Locate the cell with the specified text and output its (x, y) center coordinate. 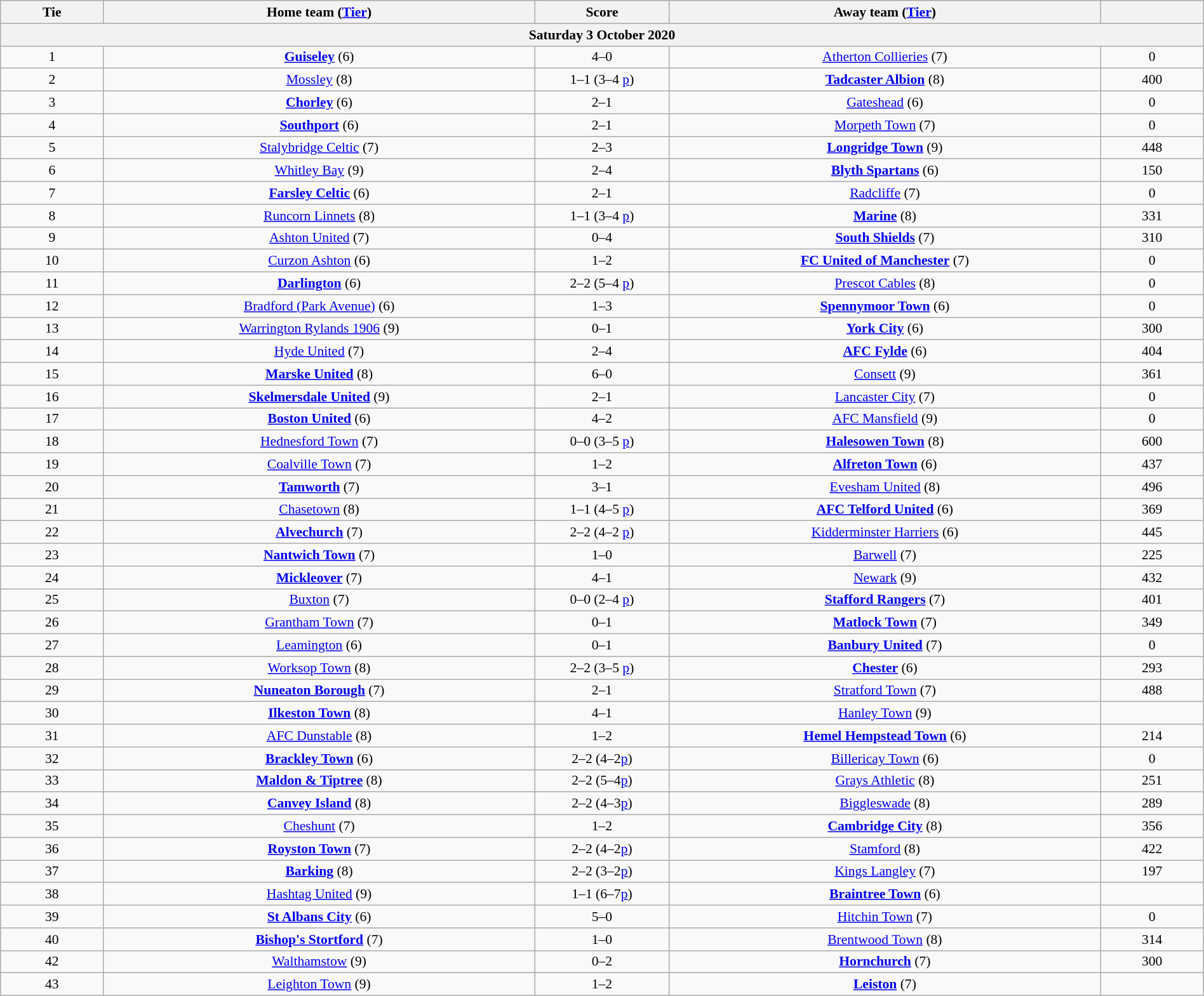
13 (52, 329)
Tie (52, 12)
19 (52, 465)
2–2 (5–4p) (602, 781)
Radcliffe (7) (885, 193)
488 (1152, 691)
24 (52, 578)
369 (1152, 510)
AFC Mansfield (9) (885, 419)
Evesham United (8) (885, 487)
Banbury United (7) (885, 646)
Saturday 3 October 2020 (602, 35)
400 (1152, 80)
8 (52, 216)
Skelmersdale United (9) (319, 397)
34 (52, 804)
600 (1152, 442)
9 (52, 238)
Brentwood Town (8) (885, 940)
Stratford Town (7) (885, 691)
Newark (9) (885, 578)
23 (52, 555)
12 (52, 306)
40 (52, 940)
Runcorn Linnets (8) (319, 216)
2 (52, 80)
Canvey Island (8) (319, 804)
Brackley Town (6) (319, 759)
Score (602, 12)
Home team (Tier) (319, 12)
Longridge Town (9) (885, 148)
Barking (8) (319, 872)
Farsley Celtic (6) (319, 193)
1–3 (602, 306)
251 (1152, 781)
32 (52, 759)
Alfreton Town (6) (885, 465)
437 (1152, 465)
Kidderminster Harriers (6) (885, 533)
225 (1152, 555)
6 (52, 171)
South Shields (7) (885, 238)
York City (6) (885, 329)
293 (1152, 668)
Hashtag United (9) (319, 894)
2–2 (4–3p) (602, 804)
25 (52, 600)
Mickleover (7) (319, 578)
20 (52, 487)
Hednesford Town (7) (319, 442)
Hornchurch (7) (885, 962)
Hitchin Town (7) (885, 917)
Nantwich Town (7) (319, 555)
Ilkeston Town (8) (319, 714)
Chorley (6) (319, 103)
Gateshead (6) (885, 103)
Alvechurch (7) (319, 533)
0–2 (602, 962)
496 (1152, 487)
Leamington (6) (319, 646)
Hanley Town (9) (885, 714)
Ashton United (7) (319, 238)
Away team (Tier) (885, 12)
3–1 (602, 487)
1 (52, 57)
1–1 (4–5 p) (602, 510)
Barwell (7) (885, 555)
18 (52, 442)
Atherton Collieries (7) (885, 57)
356 (1152, 827)
26 (52, 623)
0–0 (3–5 p) (602, 442)
FC United of Manchester (7) (885, 261)
150 (1152, 171)
17 (52, 419)
2–3 (602, 148)
Walthamstow (9) (319, 962)
361 (1152, 374)
33 (52, 781)
29 (52, 691)
4–0 (602, 57)
St Albans City (6) (319, 917)
30 (52, 714)
401 (1152, 600)
Leiston (7) (885, 985)
Whitley Bay (9) (319, 171)
Tadcaster Albion (8) (885, 80)
214 (1152, 736)
Spennymoor Town (6) (885, 306)
289 (1152, 804)
Braintree Town (6) (885, 894)
432 (1152, 578)
Bishop's Stortford (7) (319, 940)
42 (52, 962)
Nuneaton Borough (7) (319, 691)
Worksop Town (8) (319, 668)
11 (52, 284)
Halesowen Town (8) (885, 442)
Darlington (6) (319, 284)
Consett (9) (885, 374)
404 (1152, 352)
0–4 (602, 238)
43 (52, 985)
4–2 (602, 419)
Stafford Rangers (7) (885, 600)
3 (52, 103)
Boston United (6) (319, 419)
AFC Telford United (6) (885, 510)
Grays Athletic (8) (885, 781)
Grantham Town (7) (319, 623)
2–2 (3–2p) (602, 872)
0–0 (2–4 p) (602, 600)
1–1 (6–7p) (602, 894)
15 (52, 374)
2–2 (3–5 p) (602, 668)
445 (1152, 533)
314 (1152, 940)
37 (52, 872)
2–2 (4–2 p) (602, 533)
Stalybridge Celtic (7) (319, 148)
2–2 (5–4 p) (602, 284)
Curzon Ashton (6) (319, 261)
Coalville Town (7) (319, 465)
Prescot Cables (8) (885, 284)
Hemel Hempstead Town (6) (885, 736)
Warrington Rylands 1906 (9) (319, 329)
Billericay Town (6) (885, 759)
Leighton Town (9) (319, 985)
27 (52, 646)
Buxton (7) (319, 600)
422 (1152, 849)
349 (1152, 623)
31 (52, 736)
7 (52, 193)
22 (52, 533)
Chasetown (8) (319, 510)
4 (52, 125)
Morpeth Town (7) (885, 125)
331 (1152, 216)
Blyth Spartans (6) (885, 171)
16 (52, 397)
Cheshunt (7) (319, 827)
Kings Langley (7) (885, 872)
Biggleswade (8) (885, 804)
36 (52, 849)
Tamworth (7) (319, 487)
Mossley (8) (319, 80)
38 (52, 894)
AFC Dunstable (8) (319, 736)
6–0 (602, 374)
Bradford (Park Avenue) (6) (319, 306)
5–0 (602, 917)
Stamford (8) (885, 849)
21 (52, 510)
Marine (8) (885, 216)
Marske United (8) (319, 374)
Lancaster City (7) (885, 397)
197 (1152, 872)
Southport (6) (319, 125)
35 (52, 827)
14 (52, 352)
39 (52, 917)
5 (52, 148)
448 (1152, 148)
Hyde United (7) (319, 352)
10 (52, 261)
Chester (6) (885, 668)
Matlock Town (7) (885, 623)
28 (52, 668)
Cambridge City (8) (885, 827)
Maldon & Tiptree (8) (319, 781)
Royston Town (7) (319, 849)
AFC Fylde (6) (885, 352)
Guiseley (6) (319, 57)
310 (1152, 238)
